Scan for the cell matching the given text and deliver its (X, Y) coordinate at center. 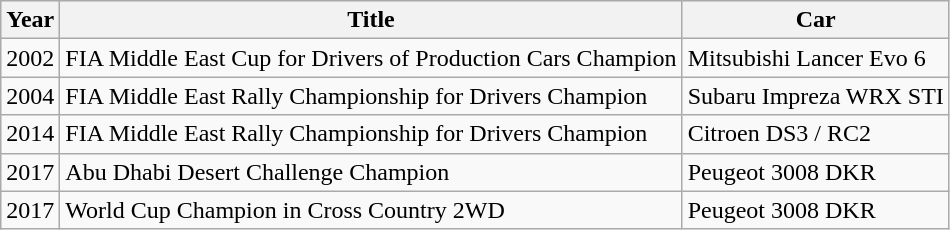
Year (30, 20)
FIA Middle East Cup for Drivers of Production Cars Champion (371, 58)
Title (371, 20)
Subaru Impreza WRX STI (816, 96)
2002 (30, 58)
2004 (30, 96)
2014 (30, 134)
Citroen DS3 / RC2 (816, 134)
Abu Dhabi Desert Challenge Champion (371, 172)
World Cup Champion in Cross Country 2WD (371, 210)
Car (816, 20)
Mitsubishi Lancer Evo 6 (816, 58)
